Pinpoint the cell where the given text exists, returning its [x, y] midpoint coordinate. 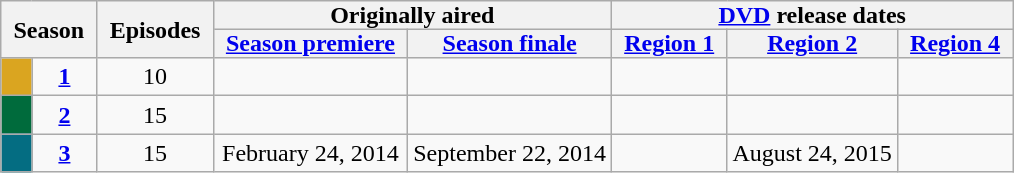
February 24, 2014 [310, 153]
Originally aired [412, 15]
Season finale [510, 43]
Region 2 [812, 43]
September 22, 2014 [510, 153]
3 [64, 153]
DVD release dates [812, 15]
Season [49, 30]
1 [64, 77]
Episodes [155, 30]
Season premiere [310, 43]
10 [155, 77]
August 24, 2015 [812, 153]
2 [64, 115]
Region 4 [955, 43]
Region 1 [669, 43]
